Provide the [x, y] coordinate of the cell's center where the given text is located.  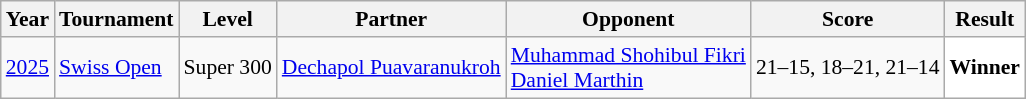
21–15, 18–21, 21–14 [848, 68]
Winner [986, 68]
2025 [28, 68]
Muhammad Shohibul Fikri Daniel Marthin [628, 68]
Swiss Open [116, 68]
Year [28, 19]
Score [848, 19]
Result [986, 19]
Opponent [628, 19]
Super 300 [228, 68]
Level [228, 19]
Dechapol Puavaranukroh [392, 68]
Tournament [116, 19]
Partner [392, 19]
